Pinpoint the cell where the given text exists, returning its [x, y] midpoint coordinate. 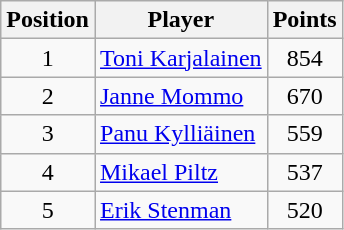
1 [48, 58]
Janne Mommo [180, 96]
3 [48, 134]
5 [48, 210]
670 [304, 96]
Toni Karjalainen [180, 58]
559 [304, 134]
854 [304, 58]
520 [304, 210]
Panu Kylliäinen [180, 134]
Mikael Piltz [180, 172]
Player [180, 20]
2 [48, 96]
Erik Stenman [180, 210]
Points [304, 20]
537 [304, 172]
4 [48, 172]
Position [48, 20]
